For the text-containing cell, return its midpoint in [x, y] coordinate format. 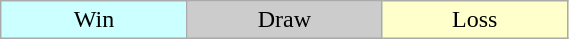
Loss [474, 20]
Win [94, 20]
Draw [284, 20]
